Determine the (X, Y) coordinate at the center of the cell enclosing the given text.  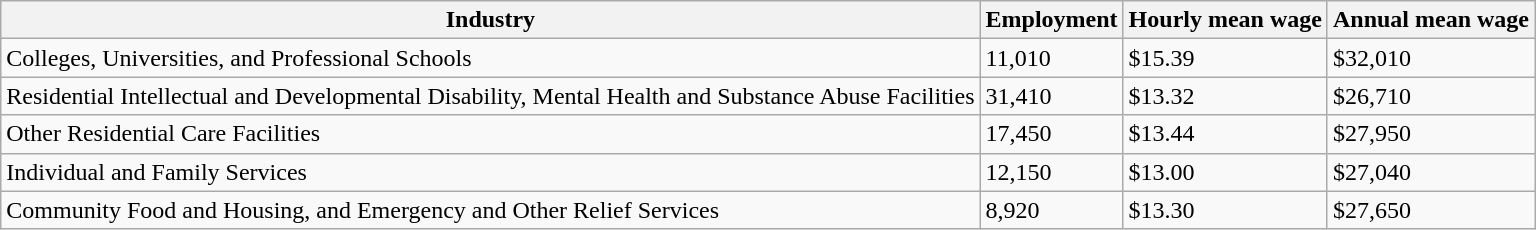
12,150 (1052, 172)
Community Food and Housing, and Emergency and Other Relief Services (490, 210)
Hourly mean wage (1225, 20)
$27,950 (1430, 134)
Annual mean wage (1430, 20)
$13.32 (1225, 96)
Residential Intellectual and Developmental Disability, Mental Health and Substance Abuse Facilities (490, 96)
$15.39 (1225, 58)
$13.44 (1225, 134)
$27,650 (1430, 210)
$13.00 (1225, 172)
$27,040 (1430, 172)
$26,710 (1430, 96)
Employment (1052, 20)
31,410 (1052, 96)
$13.30 (1225, 210)
17,450 (1052, 134)
11,010 (1052, 58)
$32,010 (1430, 58)
Industry (490, 20)
Colleges, Universities, and Professional Schools (490, 58)
8,920 (1052, 210)
Other Residential Care Facilities (490, 134)
Individual and Family Services (490, 172)
